Determine the (X, Y) coordinate at the center of the cell enclosing the given text.  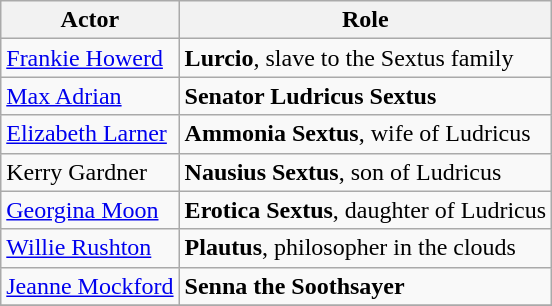
Willie Rushton (90, 248)
Erotica Sextus, daughter of Ludricus (366, 210)
Senator Ludricus Sextus (366, 96)
Ammonia Sextus, wife of Ludricus (366, 134)
Actor (90, 20)
Senna the Soothsayer (366, 286)
Max Adrian (90, 96)
Role (366, 20)
Lurcio, slave to the Sextus family (366, 58)
Jeanne Mockford (90, 286)
Elizabeth Larner (90, 134)
Plautus, philosopher in the clouds (366, 248)
Frankie Howerd (90, 58)
Georgina Moon (90, 210)
Nausius Sextus, son of Ludricus (366, 172)
Kerry Gardner (90, 172)
